Extract the (x, y) coordinate from the center of the cell holding the provided text.  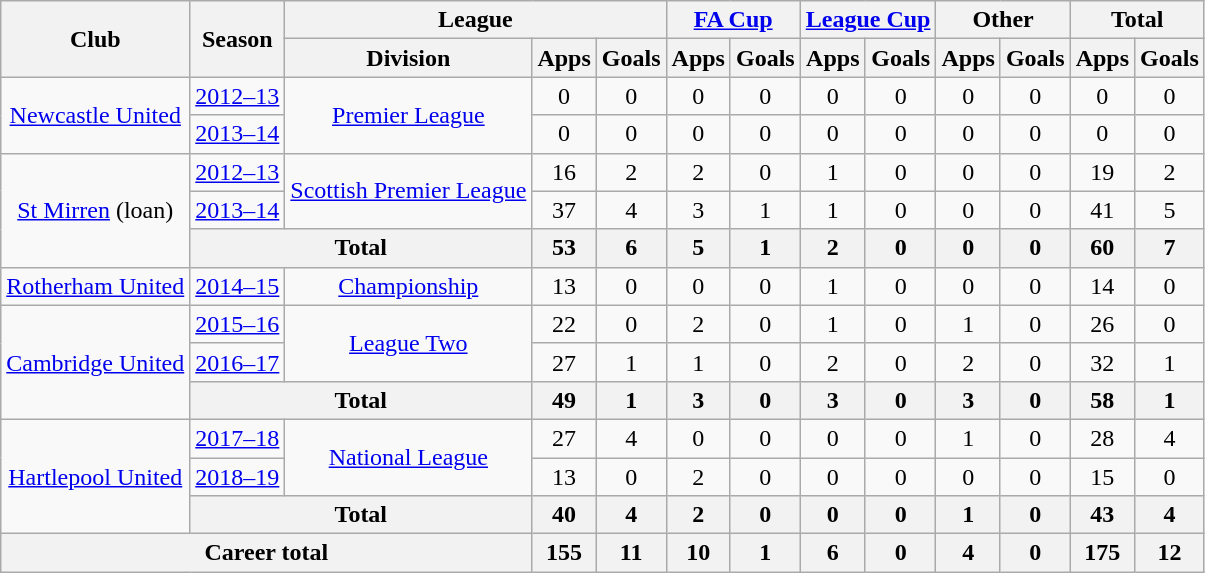
Rotherham United (96, 286)
2017–18 (238, 438)
11 (631, 553)
Club (96, 39)
19 (1102, 172)
41 (1102, 210)
National League (408, 457)
7 (1170, 248)
43 (1102, 515)
15 (1102, 477)
10 (698, 553)
2018–19 (238, 477)
League Cup (868, 20)
Career total (266, 553)
League Two (408, 343)
14 (1102, 286)
2016–17 (238, 362)
60 (1102, 248)
16 (564, 172)
Premier League (408, 115)
Season (238, 39)
32 (1102, 362)
26 (1102, 324)
Championship (408, 286)
2014–15 (238, 286)
FA Cup (733, 20)
58 (1102, 400)
Other (1003, 20)
League (476, 20)
Newcastle United (96, 115)
40 (564, 515)
12 (1170, 553)
Cambridge United (96, 362)
155 (564, 553)
53 (564, 248)
49 (564, 400)
Division (408, 58)
175 (1102, 553)
Scottish Premier League (408, 191)
37 (564, 210)
28 (1102, 438)
Hartlepool United (96, 476)
2015–16 (238, 324)
St Mirren (loan) (96, 210)
22 (564, 324)
